For the text-containing cell, return its midpoint in [x, y] coordinate format. 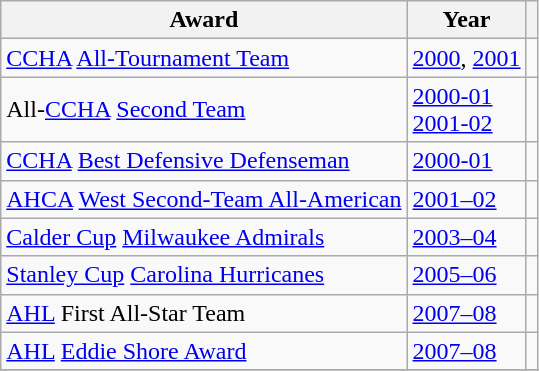
2000, 2001 [466, 58]
All-CCHA Second Team [204, 110]
2003–04 [466, 237]
2001–02 [466, 199]
2000-012001-02 [466, 110]
AHCA West Second-Team All-American [204, 199]
Stanley Cup Carolina Hurricanes [204, 275]
2005–06 [466, 275]
Year [466, 20]
Award [204, 20]
CCHA All-Tournament Team [204, 58]
AHL First All-Star Team [204, 313]
AHL Eddie Shore Award [204, 351]
2000-01 [466, 161]
Calder Cup Milwaukee Admirals [204, 237]
CCHA Best Defensive Defenseman [204, 161]
